Determine the [x, y] coordinate at the center of the cell enclosing the given text.  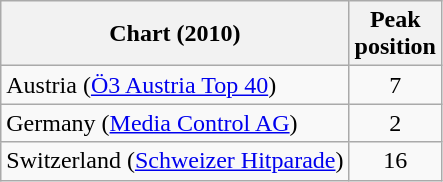
7 [395, 85]
Germany (Media Control AG) [175, 123]
16 [395, 161]
2 [395, 123]
Chart (2010) [175, 34]
Austria (Ö3 Austria Top 40) [175, 85]
Peakposition [395, 34]
Switzerland (Schweizer Hitparade) [175, 161]
